Provide the (X, Y) coordinate of the cell's center where the given text is located.  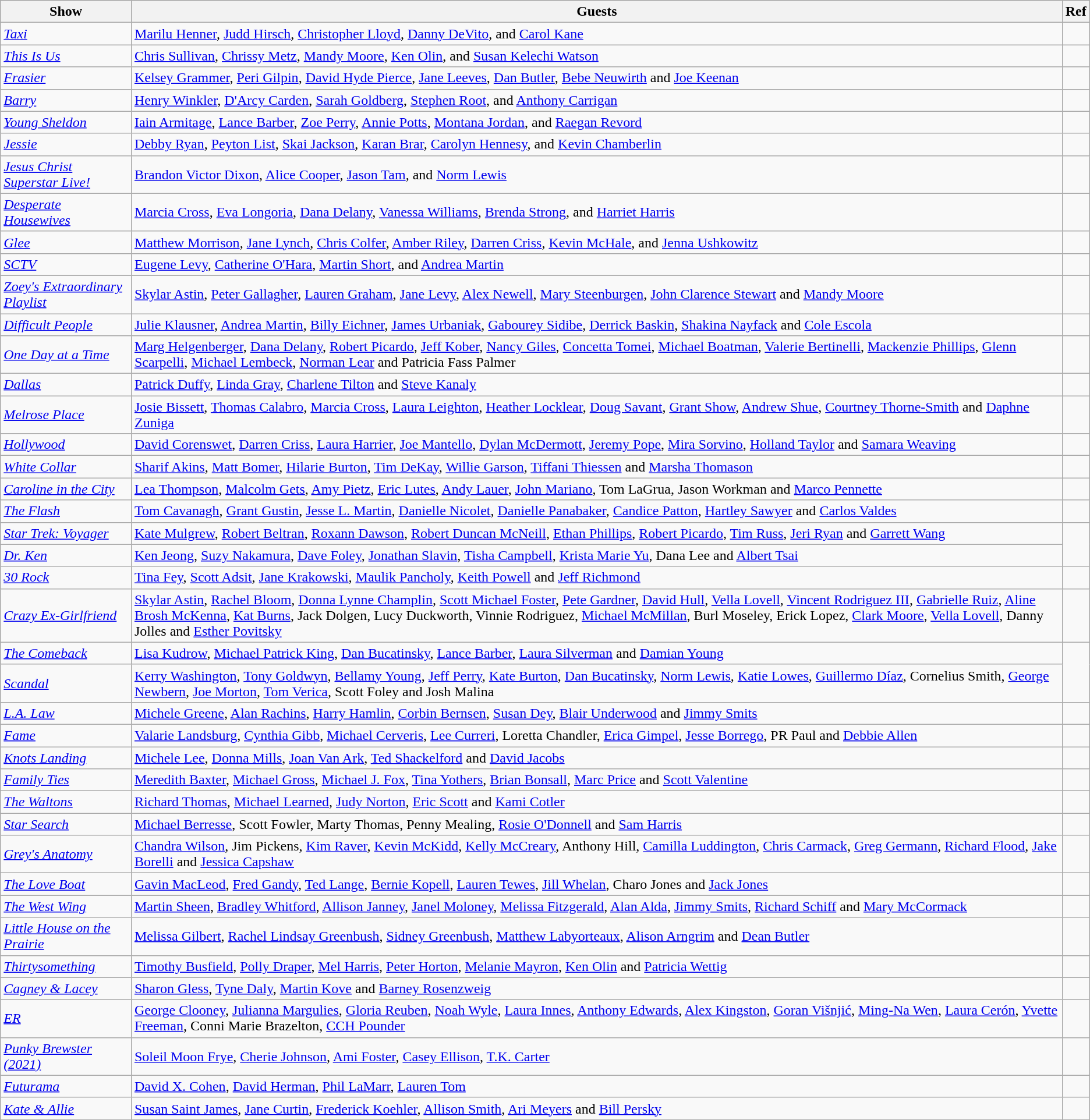
Ref (1076, 12)
Sharif Akins, Matt Bomer, Hilarie Burton, Tim DeKay, Willie Garson, Tiffani Thiessen and Marsha Thomason (596, 467)
Melissa Gilbert, Rachel Lindsay Greenbush, Sidney Greenbush, Matthew Labyorteaux, Alison Arngrim and Dean Butler (596, 936)
The Flash (66, 511)
Little House on the Prairie (66, 936)
Michele Greene, Alan Rachins, Harry Hamlin, Corbin Bernsen, Susan Dey, Blair Underwood and Jimmy Smits (596, 713)
Michele Lee, Donna Mills, Joan Van Ark, Ted Shackelford and David Jacobs (596, 757)
Barry (66, 100)
Valarie Landsburg, Cynthia Gibb, Michael Cerveris, Lee Curreri, Loretta Chandler, Erica Gimpel, Jesse Borrego, PR Paul and Debbie Allen (596, 735)
Eugene Levy, Catherine O'Hara, Martin Short, and Andrea Martin (596, 264)
Tina Fey, Scott Adsit, Jane Krakowski, Maulik Pancholy, Keith Powell and Jeff Richmond (596, 577)
Sharon Gless, Tyne Daly, Martin Kove and Barney Rosenzweig (596, 988)
Marcia Cross, Eva Longoria, Dana Delany, Vanessa Williams, Brenda Strong, and Harriet Harris (596, 212)
Lisa Kudrow, Michael Patrick King, Dan Bucatinsky, Lance Barber, Laura Silverman and Damian Young (596, 653)
30 Rock (66, 577)
Knots Landing (66, 757)
Crazy Ex-Girlfriend (66, 615)
The Comeback (66, 653)
Lea Thompson, Malcolm Gets, Amy Pietz, Eric Lutes, Andy Lauer, John Mariano, Tom LaGrua, Jason Workman and Marco Pennette (596, 489)
Frasier (66, 78)
Zoey's Extraordinary Playlist (66, 295)
Kelsey Grammer, Peri Gilpin, David Hyde Pierce, Jane Leeves, Dan Butler, Bebe Neuwirth and Joe Keenan (596, 78)
The Waltons (66, 802)
Soleil Moon Frye, Cherie Johnson, Ami Foster, Casey Ellison, T.K. Carter (596, 1056)
Fame (66, 735)
Difficult People (66, 324)
ER (66, 1019)
Hollywood (66, 445)
Marilu Henner, Judd Hirsch, Christopher Lloyd, Danny DeVito, and Carol Kane (596, 34)
White Collar (66, 467)
Tom Cavanagh, Grant Gustin, Jesse L. Martin, Danielle Nicolet, Danielle Panabaker, Candice Patton, Hartley Sawyer and Carlos Valdes (596, 511)
SCTV (66, 264)
Glee (66, 242)
Futurama (66, 1086)
Gavin MacLeod, Fred Gandy, Ted Lange, Bernie Kopell, Lauren Tewes, Jill Whelan, Charo Jones and Jack Jones (596, 884)
Show (66, 12)
Iain Armitage, Lance Barber, Zoe Perry, Annie Potts, Montana Jordan, and Raegan Revord (596, 122)
Michael Berresse, Scott Fowler, Marty Thomas, Penny Mealing, Rosie O'Donnell and Sam Harris (596, 824)
Melrose Place (66, 414)
Kate & Allie (66, 1108)
This Is Us (66, 56)
Matthew Morrison, Jane Lynch, Chris Colfer, Amber Riley, Darren Criss, Kevin McHale, and Jenna Ushkowitz (596, 242)
Brandon Victor Dixon, Alice Cooper, Jason Tam, and Norm Lewis (596, 175)
Richard Thomas, Michael Learned, Judy Norton, Eric Scott and Kami Cotler (596, 802)
Grey's Anatomy (66, 855)
Jesus Christ Superstar Live! (66, 175)
Skylar Astin, Peter Gallagher, Lauren Graham, Jane Levy, Alex Newell, Mary Steenburgen, John Clarence Stewart and Mandy Moore (596, 295)
Chris Sullivan, Chrissy Metz, Mandy Moore, Ken Olin, and Susan Kelechi Watson (596, 56)
Dr. Ken (66, 555)
Julie Klausner, Andrea Martin, Billy Eichner, James Urbaniak, Gabourey Sidibe, Derrick Baskin, Shakina Nayfack and Cole Escola (596, 324)
Desperate Housewives (66, 212)
Star Search (66, 824)
Cagney & Lacey (66, 988)
Guests (596, 12)
Debby Ryan, Peyton List, Skai Jackson, Karan Brar, Carolyn Hennesy, and Kevin Chamberlin (596, 144)
Timothy Busfield, Polly Draper, Mel Harris, Peter Horton, Melanie Mayron, Ken Olin and Patricia Wettig (596, 966)
Scandal (66, 683)
Ken Jeong, Suzy Nakamura, Dave Foley, Jonathan Slavin, Tisha Campbell, Krista Marie Yu, Dana Lee and Albert Tsai (596, 555)
David X. Cohen, David Herman, Phil LaMarr, Lauren Tom (596, 1086)
One Day at a Time (66, 355)
Susan Saint James, Jane Curtin, Frederick Koehler, Allison Smith, Ari Meyers and Bill Persky (596, 1108)
The Love Boat (66, 884)
Family Ties (66, 780)
Thirtysomething (66, 966)
Meredith Baxter, Michael Gross, Michael J. Fox, Tina Yothers, Brian Bonsall, Marc Price and Scott Valentine (596, 780)
Caroline in the City (66, 489)
Jessie (66, 144)
Kate Mulgrew, Robert Beltran, Roxann Dawson, Robert Duncan McNeill, Ethan Phillips, Robert Picardo, Tim Russ, Jeri Ryan and Garrett Wang (596, 533)
The West Wing (66, 906)
Punky Brewster (2021) (66, 1056)
Taxi (66, 34)
Martin Sheen, Bradley Whitford, Allison Janney, Janel Moloney, Melissa Fitzgerald, Alan Alda, Jimmy Smits, Richard Schiff and Mary McCormack (596, 906)
David Corenswet, Darren Criss, Laura Harrier, Joe Mantello, Dylan McDermott, Jeremy Pope, Mira Sorvino, Holland Taylor and Samara Weaving (596, 445)
Young Sheldon (66, 122)
Star Trek: Voyager (66, 533)
Patrick Duffy, Linda Gray, Charlene Tilton and Steve Kanaly (596, 385)
L.A. Law (66, 713)
Dallas (66, 385)
Henry Winkler, D'Arcy Carden, Sarah Goldberg, Stephen Root, and Anthony Carrigan (596, 100)
